Search for the cell housing the specified text and yield its [X, Y] center coordinate. 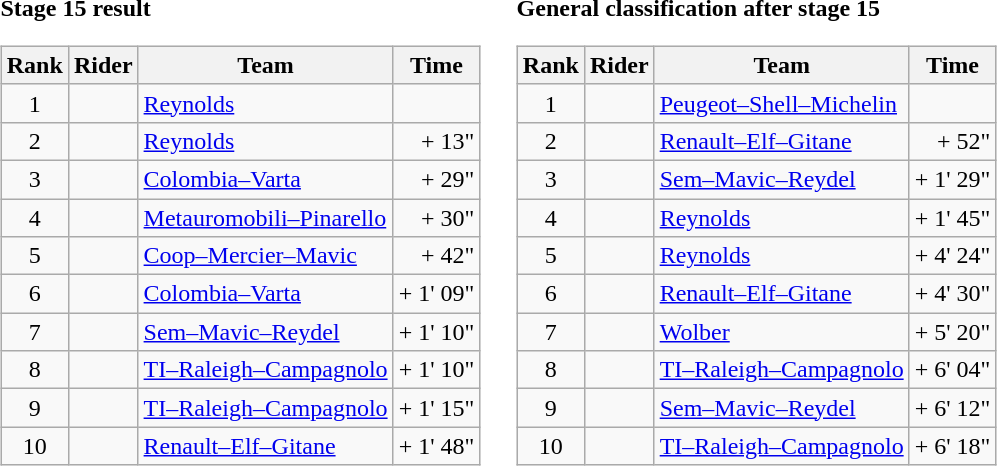
Wolber [782, 332]
+ 4' 24" [952, 256]
Peugeot–Shell–Michelin [782, 103]
+ 6' 12" [952, 408]
+ 1' 45" [952, 217]
+ 13" [436, 141]
+ 1' 15" [436, 408]
+ 1' 09" [436, 294]
+ 6' 04" [952, 370]
+ 52" [952, 141]
+ 5' 20" [952, 332]
Coop–Mercier–Mavic [266, 256]
Metauromobili–Pinarello [266, 217]
+ 1' 29" [952, 179]
+ 30" [436, 217]
+ 1' 48" [436, 446]
+ 42" [436, 256]
+ 4' 30" [952, 294]
+ 29" [436, 179]
+ 6' 18" [952, 446]
